Identify which cell holds the provided text, then report its (x, y) central coordinate. 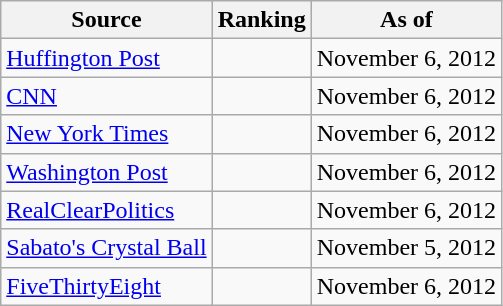
New York Times (106, 134)
CNN (106, 96)
As of (406, 20)
Sabato's Crystal Ball (106, 248)
Washington Post (106, 172)
Huffington Post (106, 58)
Ranking (262, 20)
RealClearPolitics (106, 210)
Source (106, 20)
FiveThirtyEight (106, 286)
November 5, 2012 (406, 248)
